Identify which cell holds the provided text, then report its [X, Y] central coordinate. 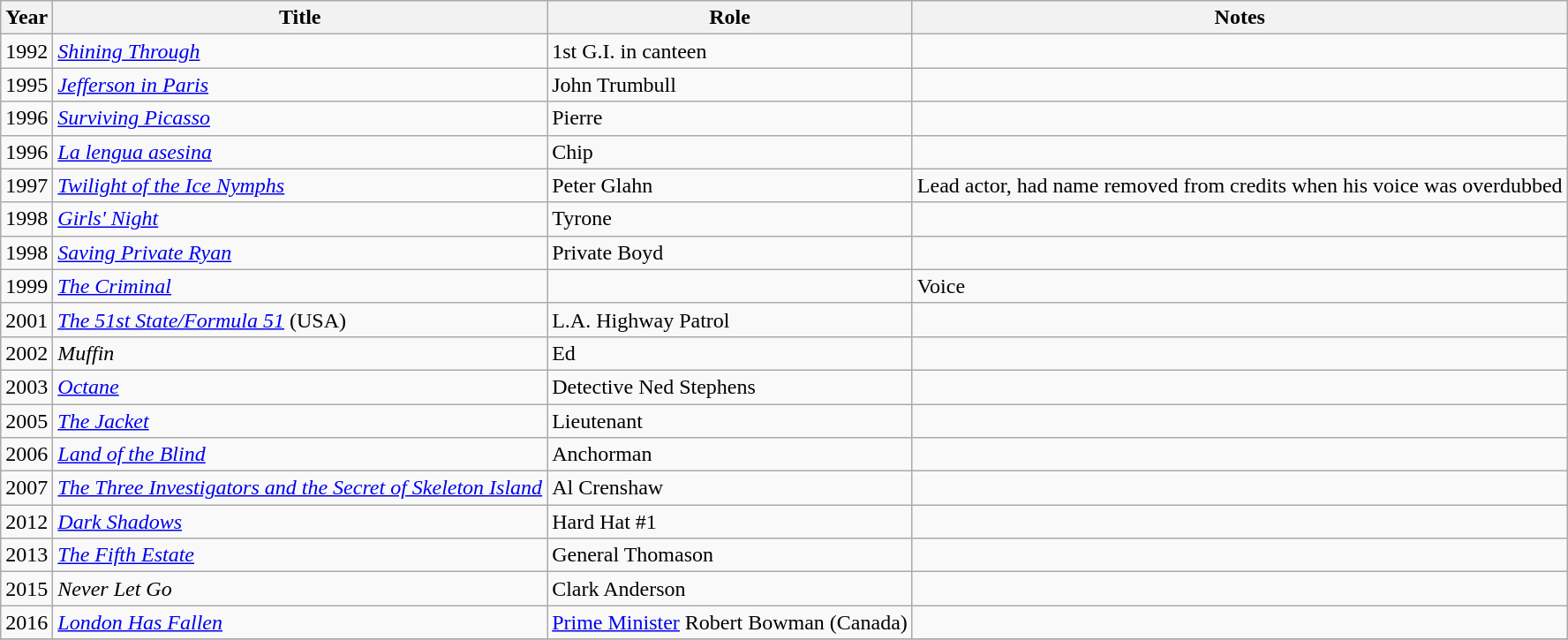
Chip [730, 152]
1992 [26, 51]
London Has Fallen [300, 622]
Ed [730, 353]
Lieutenant [730, 421]
1995 [26, 85]
Lead actor, had name removed from credits when his voice was overdubbed [1240, 185]
Girls' Night [300, 219]
2007 [26, 488]
Never Let Go [300, 589]
Anchorman [730, 455]
1999 [26, 286]
The Criminal [300, 286]
2003 [26, 387]
Detective Ned Stephens [730, 387]
Peter Glahn [730, 185]
2013 [26, 555]
Jefferson in Paris [300, 85]
The Fifth Estate [300, 555]
John Trumbull [730, 85]
Year [26, 18]
General Thomason [730, 555]
Octane [300, 387]
The 51st State/Formula 51 (USA) [300, 320]
2001 [26, 320]
Voice [1240, 286]
Pierre [730, 118]
Title [300, 18]
1997 [26, 185]
2002 [26, 353]
Surviving Picasso [300, 118]
Clark Anderson [730, 589]
The Three Investigators and the Secret of Skeleton Island [300, 488]
Notes [1240, 18]
Prime Minister Robert Bowman (Canada) [730, 622]
Twilight of the Ice Nymphs [300, 185]
2015 [26, 589]
Tyrone [730, 219]
2012 [26, 522]
Land of the Blind [300, 455]
L.A. Highway Patrol [730, 320]
1st G.I. in canteen [730, 51]
Shining Through [300, 51]
Saving Private Ryan [300, 252]
2006 [26, 455]
Role [730, 18]
2005 [26, 421]
Dark Shadows [300, 522]
Private Boyd [730, 252]
2016 [26, 622]
Hard Hat #1 [730, 522]
The Jacket [300, 421]
Muffin [300, 353]
Al Crenshaw [730, 488]
La lengua asesina [300, 152]
